Identify which cell holds the provided text, then report its (X, Y) central coordinate. 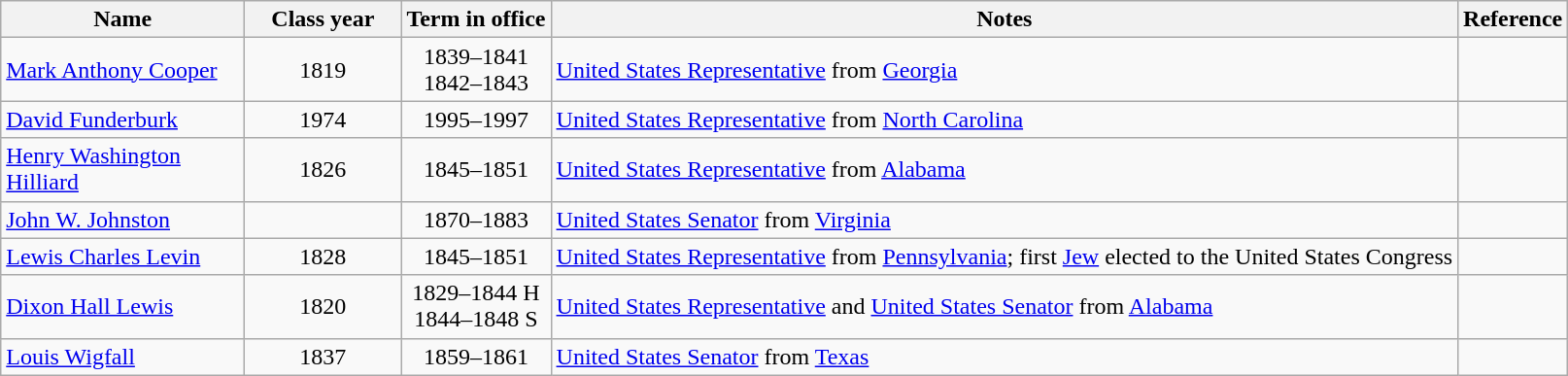
John W. Johnston (122, 220)
Name (122, 19)
1974 (323, 120)
United States Representative and United States Senator from Alabama (1005, 307)
Dixon Hall Lewis (122, 307)
1995–1997 (476, 120)
Notes (1005, 19)
1859–1861 (476, 357)
United States Representative from Alabama (1005, 169)
1870–1883 (476, 220)
United States Senator from Texas (1005, 357)
Reference (1514, 19)
1819 (323, 70)
1829–1844 H1844–1848 S (476, 307)
Henry Washington Hilliard (122, 169)
Term in office (476, 19)
Class year (323, 19)
United States Senator from Virginia (1005, 220)
David Funderburk (122, 120)
1837 (323, 357)
1820 (323, 307)
United States Representative from North Carolina (1005, 120)
Lewis Charles Levin (122, 256)
United States Representative from Georgia (1005, 70)
1828 (323, 256)
United States Representative from Pennsylvania; first Jew elected to the United States Congress (1005, 256)
1826 (323, 169)
Louis Wigfall (122, 357)
1839–18411842–1843 (476, 70)
Mark Anthony Cooper (122, 70)
